Detect which cell encompasses the target text, then output its (X, Y) center coordinate. 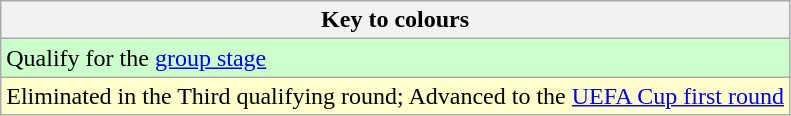
Key to colours (396, 20)
Eliminated in the Third qualifying round; Advanced to the UEFA Cup first round (396, 96)
Qualify for the group stage (396, 58)
